Locate the cell with the specified text and output its [x, y] center coordinate. 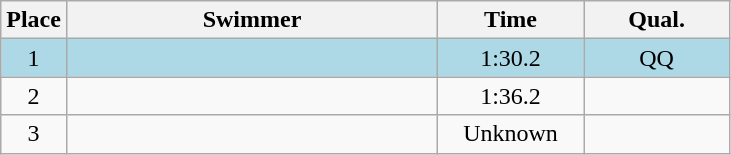
1:36.2 [511, 96]
Unknown [511, 134]
QQ [657, 58]
Qual. [657, 20]
Swimmer [252, 20]
Time [511, 20]
Place [34, 20]
1:30.2 [511, 58]
2 [34, 96]
1 [34, 58]
3 [34, 134]
